Return the (X, Y) coordinate for the center point of the cell that contains the specified text.  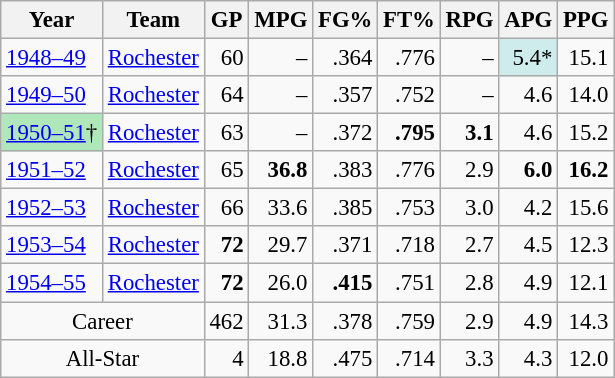
APG (528, 20)
36.8 (281, 170)
2.8 (470, 283)
65 (226, 170)
FG% (346, 20)
GP (226, 20)
1949–50 (52, 95)
15.6 (586, 208)
.378 (346, 321)
1948–49 (52, 58)
.751 (410, 283)
15.1 (586, 58)
.795 (410, 133)
4.5 (528, 245)
.385 (346, 208)
Career (102, 321)
64 (226, 95)
66 (226, 208)
3.0 (470, 208)
1953–54 (52, 245)
6.0 (528, 170)
.415 (346, 283)
31.3 (281, 321)
All-Star (102, 358)
.475 (346, 358)
33.6 (281, 208)
.753 (410, 208)
2.7 (470, 245)
.714 (410, 358)
3.1 (470, 133)
FT% (410, 20)
Team (153, 20)
.371 (346, 245)
1954–55 (52, 283)
RPG (470, 20)
29.7 (281, 245)
MPG (281, 20)
.372 (346, 133)
1950–51† (52, 133)
462 (226, 321)
.383 (346, 170)
1952–53 (52, 208)
26.0 (281, 283)
14.3 (586, 321)
18.8 (281, 358)
4.3 (528, 358)
.752 (410, 95)
15.2 (586, 133)
3.3 (470, 358)
.718 (410, 245)
1951–52 (52, 170)
.759 (410, 321)
12.3 (586, 245)
4 (226, 358)
14.0 (586, 95)
5.4* (528, 58)
12.0 (586, 358)
PPG (586, 20)
Year (52, 20)
60 (226, 58)
12.1 (586, 283)
16.2 (586, 170)
.357 (346, 95)
.364 (346, 58)
4.2 (528, 208)
63 (226, 133)
